For the text-containing cell, return its midpoint in [X, Y] coordinate format. 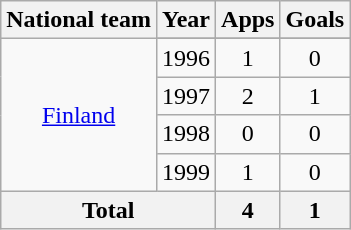
2 [248, 96]
National team [79, 20]
Total [108, 210]
1998 [186, 134]
1997 [186, 96]
Year [186, 20]
1996 [186, 58]
4 [248, 210]
1999 [186, 172]
Goals [315, 20]
Finland [79, 115]
Apps [248, 20]
